Provide the (x, y) coordinate of the cell's center where the given text is located.  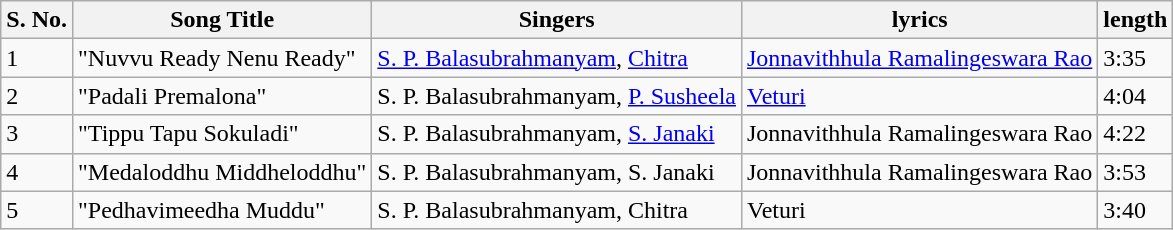
5 (37, 210)
lyrics (919, 20)
4:22 (1136, 134)
S. P. Balasubrahmanyam, P. Susheela (557, 96)
Song Title (222, 20)
length (1136, 20)
4:04 (1136, 96)
3:53 (1136, 172)
1 (37, 58)
2 (37, 96)
3 (37, 134)
S. No. (37, 20)
"Pedhavimeedha Muddu" (222, 210)
"Nuvvu Ready Nenu Ready" (222, 58)
Singers (557, 20)
"Tippu Tapu Sokuladi" (222, 134)
"Padali Premalona" (222, 96)
3:35 (1136, 58)
"Medaloddhu Middheloddhu" (222, 172)
4 (37, 172)
3:40 (1136, 210)
